Return (x, y) of the center of cell containing provided text 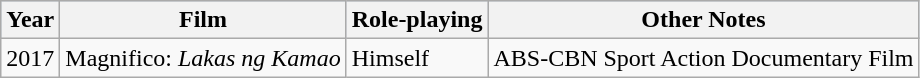
2017 (30, 58)
Magnifico: Lakas ng Kamao (203, 58)
Year (30, 20)
Film (203, 20)
Role-playing (417, 20)
Himself (417, 58)
ABS-CBN Sport Action Documentary Film (704, 58)
Other Notes (704, 20)
